Provide the [X, Y] coordinate of the cell's center where the given text is located.  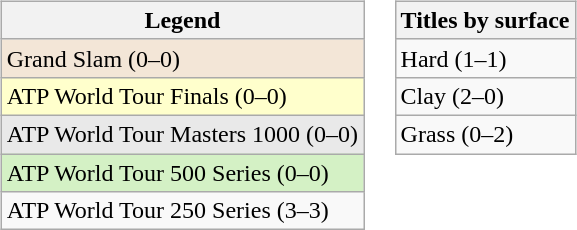
Grand Slam (0–0) [182, 58]
Hard (1–1) [485, 58]
ATP World Tour Finals (0–0) [182, 96]
Grass (0–2) [485, 134]
Legend [182, 20]
Clay (2–0) [485, 96]
ATP World Tour 250 Series (3–3) [182, 211]
ATP World Tour 500 Series (0–0) [182, 173]
Titles by surface [485, 20]
ATP World Tour Masters 1000 (0–0) [182, 134]
